Search for the cell housing the specified text and yield its (X, Y) center coordinate. 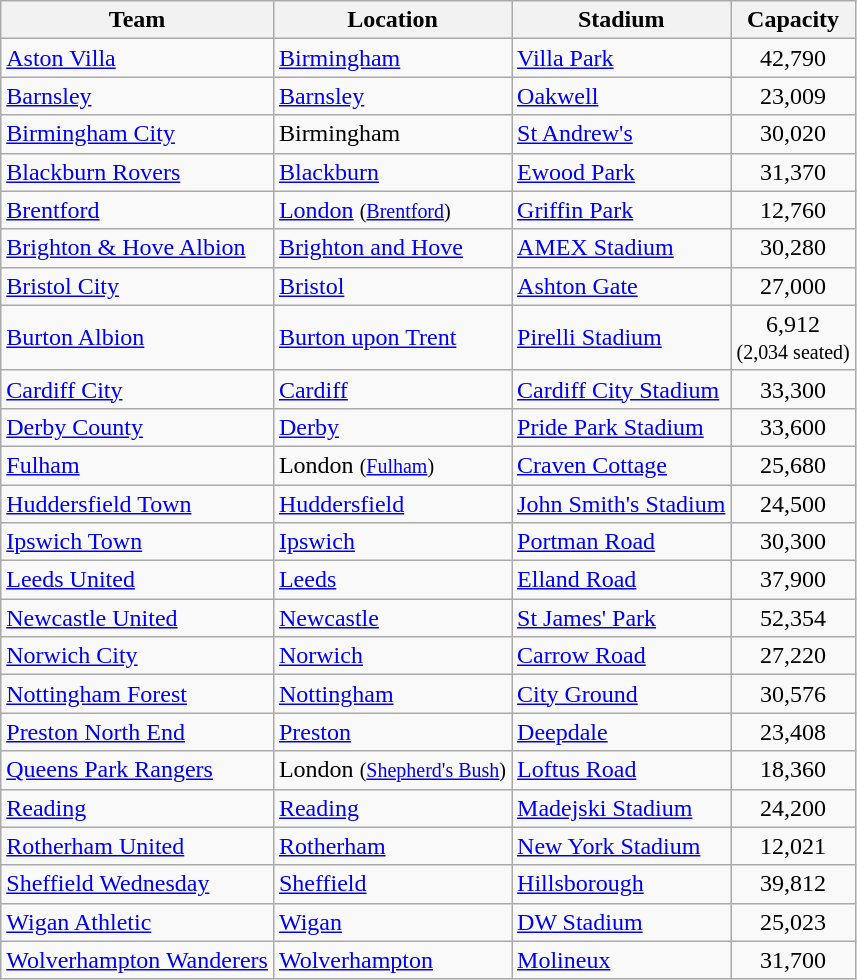
6,912(2,034 seated) (793, 338)
33,600 (793, 427)
Bristol (392, 286)
Ipswich (392, 542)
Leeds (392, 580)
Rotherham (392, 846)
Hillsborough (622, 884)
Stadium (622, 20)
25,680 (793, 465)
Ewood Park (622, 172)
Wigan (392, 922)
52,354 (793, 618)
Bristol City (138, 286)
Loftus Road (622, 770)
Blackburn (392, 172)
33,300 (793, 389)
24,200 (793, 808)
Pride Park Stadium (622, 427)
37,900 (793, 580)
Madejski Stadium (622, 808)
Huddersfield (392, 503)
Norwich City (138, 656)
Nottingham (392, 694)
Newcastle United (138, 618)
Craven Cottage (622, 465)
Brighton and Hove (392, 248)
Birmingham City (138, 134)
Cardiff City (138, 389)
12,760 (793, 210)
Wigan Athletic (138, 922)
27,000 (793, 286)
Fulham (138, 465)
Elland Road (622, 580)
Burton Albion (138, 338)
St James' Park (622, 618)
Villa Park (622, 58)
Molineux (622, 960)
Carrow Road (622, 656)
Nottingham Forest (138, 694)
24,500 (793, 503)
Ashton Gate (622, 286)
Burton upon Trent (392, 338)
Preston North End (138, 732)
Cardiff City Stadium (622, 389)
London (Shepherd's Bush) (392, 770)
12,021 (793, 846)
New York Stadium (622, 846)
Leeds United (138, 580)
Wolverhampton Wanderers (138, 960)
Blackburn Rovers (138, 172)
Sheffield Wednesday (138, 884)
30,300 (793, 542)
London (Fulham) (392, 465)
18,360 (793, 770)
Brighton & Hove Albion (138, 248)
Norwich (392, 656)
St Andrew's (622, 134)
Aston Villa (138, 58)
23,009 (793, 96)
Derby (392, 427)
30,020 (793, 134)
Ipswich Town (138, 542)
27,220 (793, 656)
John Smith's Stadium (622, 503)
30,576 (793, 694)
Deepdale (622, 732)
31,370 (793, 172)
42,790 (793, 58)
Rotherham United (138, 846)
Queens Park Rangers (138, 770)
Location (392, 20)
Team (138, 20)
39,812 (793, 884)
AMEX Stadium (622, 248)
Derby County (138, 427)
Huddersfield Town (138, 503)
Preston (392, 732)
Oakwell (622, 96)
25,023 (793, 922)
31,700 (793, 960)
City Ground (622, 694)
Pirelli Stadium (622, 338)
Cardiff (392, 389)
Newcastle (392, 618)
Brentford (138, 210)
DW Stadium (622, 922)
Wolverhampton (392, 960)
30,280 (793, 248)
Sheffield (392, 884)
London (Brentford) (392, 210)
23,408 (793, 732)
Portman Road (622, 542)
Capacity (793, 20)
Griffin Park (622, 210)
